Output the [x, y] coordinate of the center of the cell containing the given text.  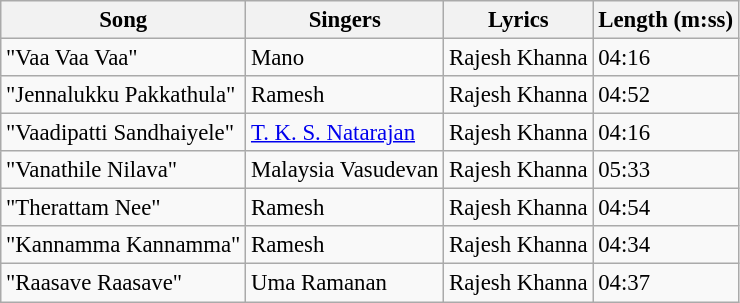
T. K. S. Natarajan [345, 133]
Length (m:ss) [666, 20]
Uma Ramanan [345, 283]
"Raasave Raasave" [124, 283]
Song [124, 20]
"Kannamma Kannamma" [124, 245]
Lyrics [518, 20]
04:54 [666, 208]
"Jennalukku Pakkathula" [124, 95]
Mano [345, 58]
"Vaa Vaa Vaa" [124, 58]
Malaysia Vasudevan [345, 170]
"Vanathile Nilava" [124, 170]
05:33 [666, 170]
04:52 [666, 95]
04:34 [666, 245]
Singers [345, 20]
04:37 [666, 283]
"Therattam Nee" [124, 208]
"Vaadipatti Sandhaiyele" [124, 133]
